Capture the cell that displays the provided text and extract its [x, y] central coordinate. 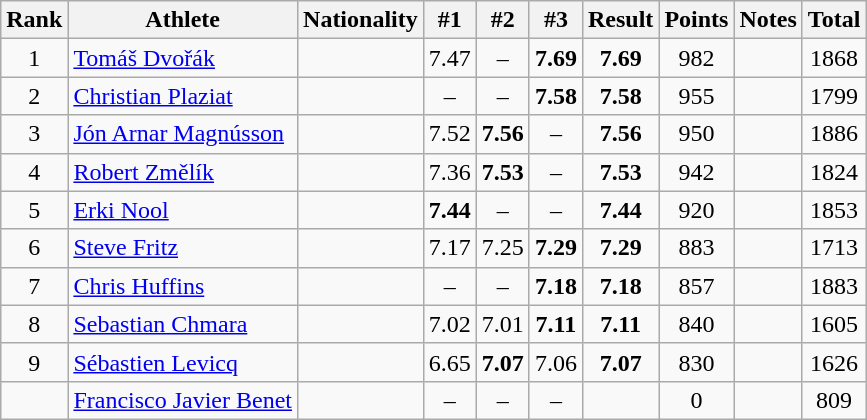
7.47 [450, 58]
Christian Plaziat [183, 96]
Erki Nool [183, 210]
Sebastian Chmara [183, 324]
5 [34, 210]
Result [620, 20]
Tomáš Dvořák [183, 58]
1 [34, 58]
8 [34, 324]
7.02 [450, 324]
1868 [834, 58]
1605 [834, 324]
809 [834, 400]
Notes [768, 20]
9 [34, 362]
4 [34, 172]
840 [696, 324]
1853 [834, 210]
Steve Fritz [183, 248]
Total [834, 20]
883 [696, 248]
7.25 [502, 248]
Rank [34, 20]
7.52 [450, 134]
Points [696, 20]
1886 [834, 134]
1626 [834, 362]
Francisco Javier Benet [183, 400]
2 [34, 96]
Robert Změlík [183, 172]
1824 [834, 172]
Nationality [361, 20]
1883 [834, 286]
1799 [834, 96]
830 [696, 362]
#3 [556, 20]
950 [696, 134]
Chris Huffins [183, 286]
955 [696, 96]
1713 [834, 248]
7.17 [450, 248]
920 [696, 210]
#2 [502, 20]
982 [696, 58]
6.65 [450, 362]
0 [696, 400]
Jón Arnar Magnússon [183, 134]
7.06 [556, 362]
6 [34, 248]
Athlete [183, 20]
3 [34, 134]
Sébastien Levicq [183, 362]
7.36 [450, 172]
7 [34, 286]
942 [696, 172]
#1 [450, 20]
7.01 [502, 324]
857 [696, 286]
